Detect which cell encompasses the target text, then output its (X, Y) center coordinate. 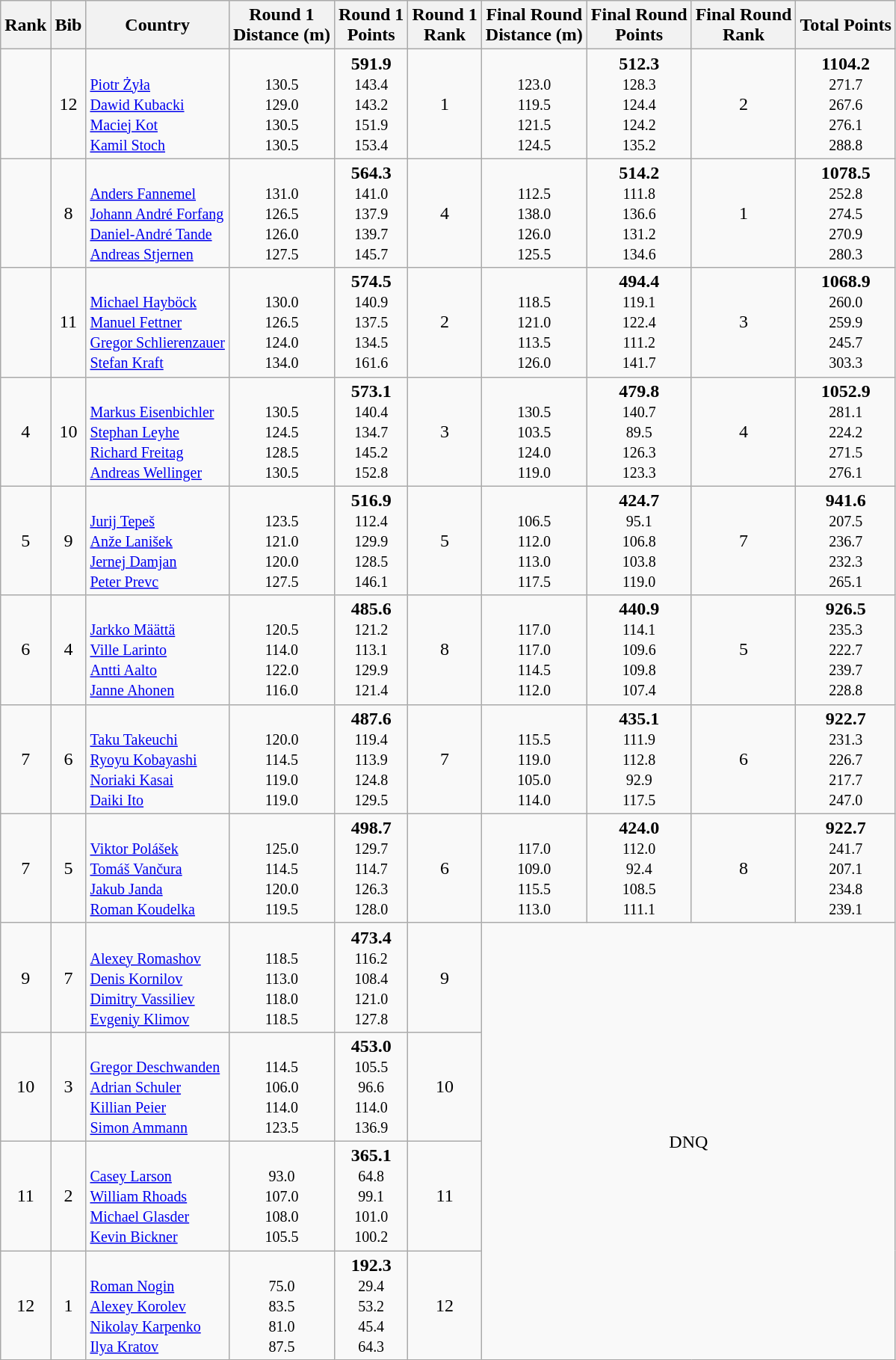
DNQ (688, 1141)
941.6 207.5236.7232.3265.1 (846, 541)
114.5106.0114.0123.5 (281, 1086)
130.5103.5124.0119.0 (534, 431)
494.4119.1122.4111.2141.7 (639, 322)
130.0126.5124.0134.0 (281, 322)
424.0 112.092.4108.5111.1 (639, 868)
Markus EisenbichlerStephan LeyheRichard FreitagAndreas Wellinger (157, 431)
922.7 231.3226.7217.7247.0 (846, 759)
93.0107.0108.0105.5 (281, 1196)
Casey LarsonWilliam RhoadsMichael GlasderKevin Bickner (157, 1196)
106.5112.0113.0117.5 (534, 541)
Alexey RomashovDenis KornilovDimitry VassilievEvgeniy Klimov (157, 977)
479.8140.789.5126.3123.3 (639, 431)
Gregor DeschwandenAdrian SchulerKillian PeierSimon Ammann (157, 1086)
512.3 128.3124.4124.2135.2 (639, 104)
118.5113.0118.0118.5 (281, 977)
Round 1Distance (m) (281, 25)
117.0117.0114.5112.0 (534, 650)
365.164.899.1101.0100.2 (371, 1196)
118.5121.0113.5126.0 (534, 322)
123.5121.0120.0127.5 (281, 541)
516.9112.4129.9128.5146.1 (371, 541)
117.0109.0115.5113.0 (534, 868)
Round 1Points (371, 25)
1078.5 252.8274.5270.9280.3 (846, 213)
123.0119.5121.5124.5 (534, 104)
440.9 114.1109.6109.8107.4 (639, 650)
75.083.581.087.5 (281, 1305)
Final Round Points (639, 25)
926.5 235.3222.7239.7228.8 (846, 650)
922.7241.7207.1234.8239.1 (846, 868)
1104.2271.7267.6276.1288.8 (846, 104)
130.5129.0130.5130.5 (281, 104)
453.0105.596.6114.0136.9 (371, 1086)
473.4116.2108.4121.0127.8 (371, 977)
120.5114.0122.0116.0 (281, 650)
573.1140.4134.7145.2152.8 (371, 431)
Final Round Distance (m) (534, 25)
487.6119.4113.9124.8129.5 (371, 759)
424.7 95.1106.8103.8119.0 (639, 541)
115.5119.0105.0114.0 (534, 759)
112.5138.0126.0125.5 (534, 213)
Viktor PolášekTomáš VančuraJakub JandaRoman Koudelka (157, 868)
Total Points (846, 25)
Piotr ŻyłaDawid KubackiMaciej KotKamil Stoch (157, 104)
Taku TakeuchiRyoyu KobayashiNoriaki KasaiDaiki Ito (157, 759)
Jurij TepešAnže LanišekJernej DamjanPeter Prevc (157, 541)
130.5124.5128.5130.5 (281, 431)
192.329.453.245.464.3 (371, 1305)
Jarkko MäättäVille LarintoAntti AaltoJanne Ahonen (157, 650)
Final Round Rank (744, 25)
131.0126.5126.0127.5 (281, 213)
Bib (69, 25)
125.0114.5120.0119.5 (281, 868)
591.9 143.4143.2151.9153.4 (371, 104)
1068.9 260.0259.9245.7303.3 (846, 322)
514.2 111.8136.6131.2134.6 (639, 213)
564.3141.0137.9139.7145.7 (371, 213)
Rank (25, 25)
485.6121.2113.1129.9121.4 (371, 650)
Country (157, 25)
574.5140.9137.5134.5161.6 (371, 322)
435.1 111.9112.892.9117.5 (639, 759)
120.0114.5119.0119.0 (281, 759)
Roman NoginAlexey KorolevNikolay KarpenkoIlya Kratov (157, 1305)
Anders FannemelJohann André ForfangDaniel-André TandeAndreas Stjernen (157, 213)
Round 1Rank (445, 25)
Michael HayböckManuel FettnerGregor SchlierenzauerStefan Kraft (157, 322)
498.7129.7114.7126.3128.0 (371, 868)
1052.9281.1224.2271.5276.1 (846, 431)
